Detect which cell encompasses the target text, then output its [X, Y] center coordinate. 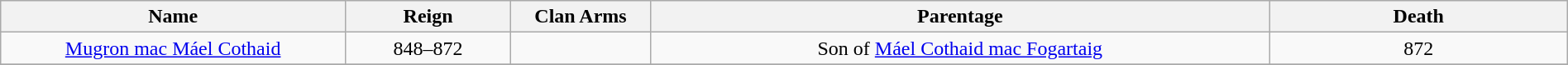
Mugron mac Máel Cothaid [174, 48]
Son of Máel Cothaid mac Fogartaig [959, 48]
872 [1418, 48]
Clan Arms [581, 17]
Parentage [959, 17]
Name [174, 17]
848–872 [428, 48]
Death [1418, 17]
Reign [428, 17]
